Search for the cell housing the specified text and yield its [X, Y] center coordinate. 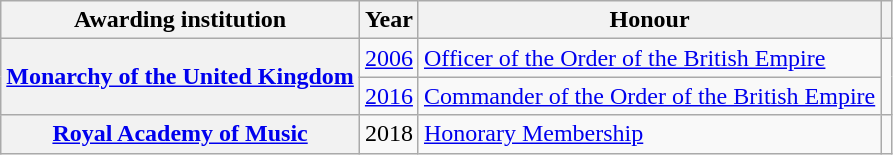
2018 [388, 134]
Awarding institution [180, 20]
Honorary Membership [649, 134]
Honour [649, 20]
Royal Academy of Music [180, 134]
2016 [388, 96]
Year [388, 20]
2006 [388, 58]
Commander of the Order of the British Empire [649, 96]
Officer of the Order of the British Empire [649, 58]
Monarchy of the United Kingdom [180, 77]
